For the text-containing cell, return its midpoint in [x, y] coordinate format. 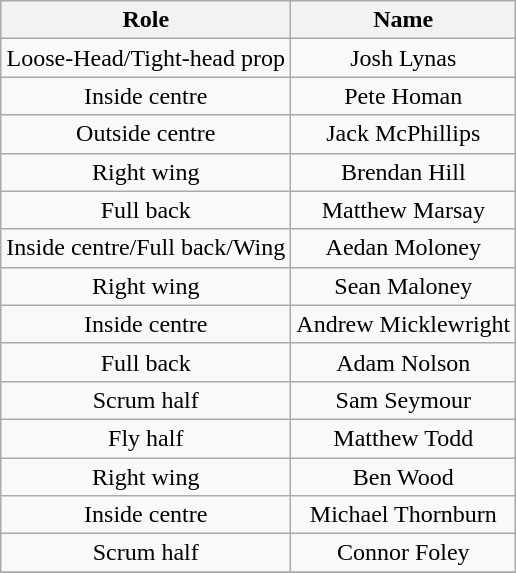
Loose-Head/Tight-head prop [146, 58]
Sean Maloney [404, 286]
Ben Wood [404, 477]
Jack McPhillips [404, 134]
Adam Nolson [404, 362]
Matthew Todd [404, 438]
Brendan Hill [404, 172]
Fly half [146, 438]
Pete Homan [404, 96]
Michael Thornburn [404, 515]
Sam Seymour [404, 400]
Andrew Micklewright [404, 324]
Role [146, 20]
Josh Lynas [404, 58]
Inside centre/Full back/Wing [146, 248]
Outside centre [146, 134]
Connor Foley [404, 553]
Matthew Marsay [404, 210]
Aedan Moloney [404, 248]
Name [404, 20]
